Locate the cell with the specified text and output its (X, Y) center coordinate. 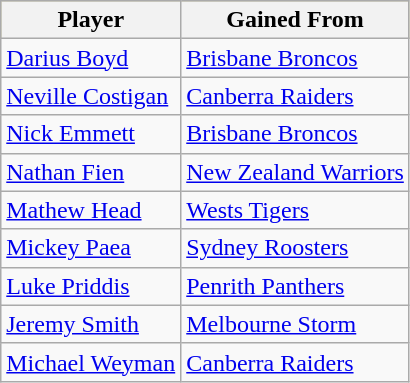
Melbourne Storm (296, 324)
Sydney Roosters (296, 248)
Jeremy Smith (91, 324)
Wests Tigers (296, 210)
Neville Costigan (91, 96)
Player (91, 20)
Luke Priddis (91, 286)
New Zealand Warriors (296, 172)
Penrith Panthers (296, 286)
Gained From (296, 20)
Mathew Head (91, 210)
Nick Emmett (91, 134)
Darius Boyd (91, 58)
Michael Weyman (91, 362)
Mickey Paea (91, 248)
Nathan Fien (91, 172)
